Output the (x, y) coordinate of the center of the cell containing the given text.  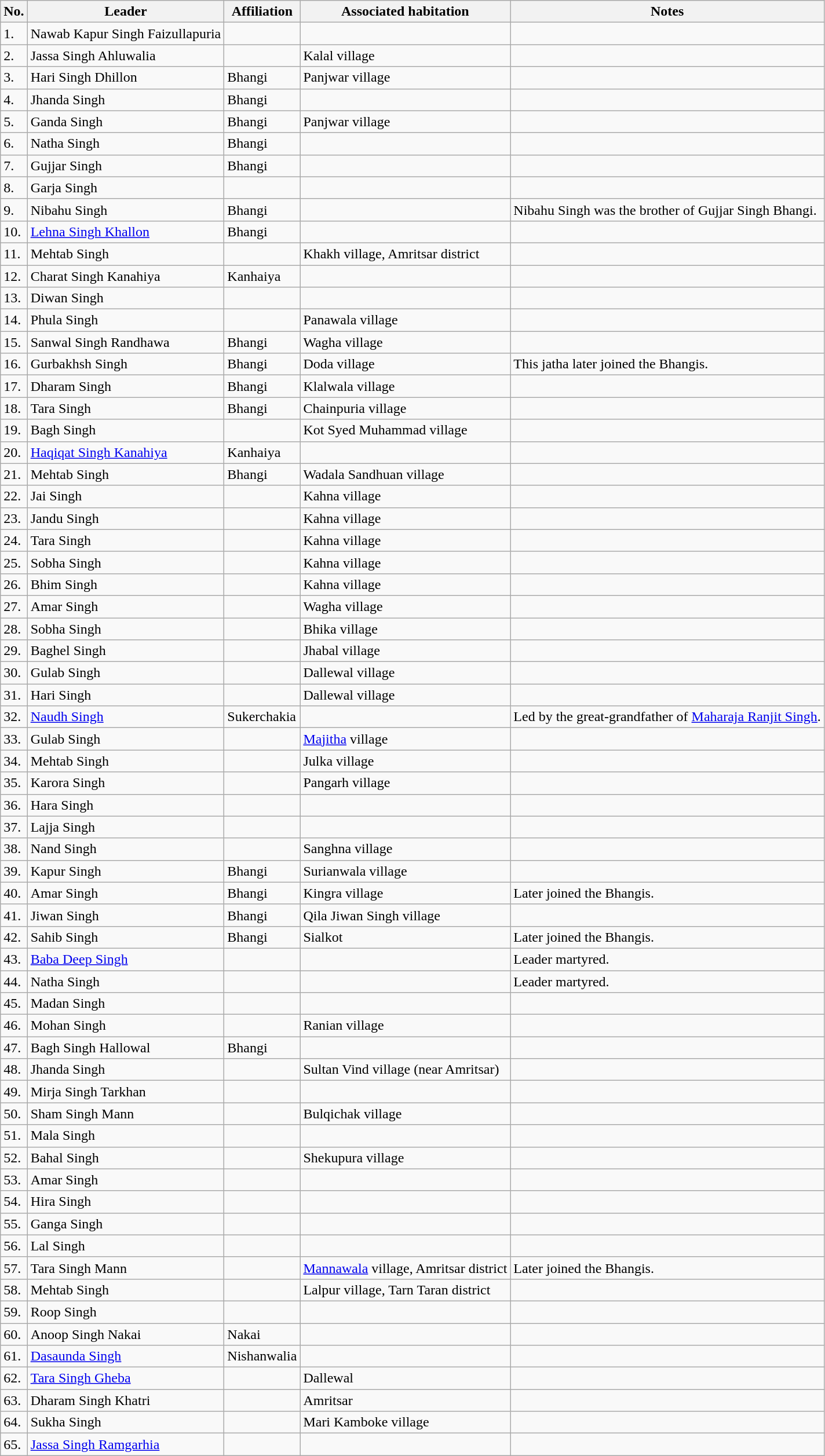
28. (14, 628)
Shekupura village (406, 1158)
48. (14, 1070)
Hari Singh Dhillon (126, 78)
65. (14, 1444)
Bagh Singh (126, 430)
51. (14, 1136)
Phula Singh (126, 320)
8. (14, 188)
Surianwala village (406, 871)
Diwan Singh (126, 298)
64. (14, 1422)
Nishanwalia (262, 1356)
Hari Singh (126, 695)
43. (14, 959)
49. (14, 1092)
33. (14, 739)
53. (14, 1180)
Tara Singh Gheba (126, 1378)
Ranian village (406, 1026)
Affiliation (262, 12)
11. (14, 254)
Nibahu Singh (126, 210)
Ganda Singh (126, 122)
32. (14, 717)
44. (14, 982)
56. (14, 1246)
Lalpur village, Tarn Taran district (406, 1290)
Hara Singh (126, 805)
Kalal village (406, 56)
Mannawala village, Amritsar district (406, 1268)
54. (14, 1202)
25. (14, 562)
Wadala Sandhuan village (406, 474)
Jhabal village (406, 651)
Dharam Singh (126, 386)
52. (14, 1158)
15. (14, 342)
Karora Singh (126, 783)
37. (14, 827)
Tara Singh Mann (126, 1268)
Dasaunda Singh (126, 1356)
Anoop Singh Nakai (126, 1334)
Jassa Singh Ramgarhia (126, 1444)
Kingra village (406, 893)
Baghel Singh (126, 651)
1. (14, 34)
45. (14, 1004)
Jandu Singh (126, 518)
Lehna Singh Khallon (126, 232)
Associated habitation (406, 12)
Hira Singh (126, 1202)
Ganga Singh (126, 1224)
34. (14, 761)
24. (14, 540)
Khakh village, Amritsar district (406, 254)
Lajja Singh (126, 827)
Bhim Singh (126, 584)
Sanghna village (406, 849)
Jassa Singh Ahluwalia (126, 56)
47. (14, 1048)
9. (14, 210)
Mari Kamboke village (406, 1422)
Sahib Singh (126, 937)
Leader (126, 12)
Nakai (262, 1334)
21. (14, 474)
Pangarh village (406, 783)
62. (14, 1378)
31. (14, 695)
Sukerchakia (262, 717)
27. (14, 606)
Gujjar Singh (126, 166)
Majitha village (406, 739)
Amritsar (406, 1400)
Lal Singh (126, 1246)
Garja Singh (126, 188)
38. (14, 849)
Bagh Singh Hallowal (126, 1048)
Sialkot (406, 937)
19. (14, 430)
42. (14, 937)
5. (14, 122)
Julka village (406, 761)
Charat Singh Kanahiya (126, 276)
Bulqichak village (406, 1114)
Dharam Singh Khatri (126, 1400)
Baba Deep Singh (126, 959)
Mala Singh (126, 1136)
This jatha later joined the Bhangis. (667, 364)
Nand Singh (126, 849)
23. (14, 518)
Sham Singh Mann (126, 1114)
63. (14, 1400)
36. (14, 805)
Sultan Vind village (near Amritsar) (406, 1070)
60. (14, 1334)
Mohan Singh (126, 1026)
40. (14, 893)
Nibahu Singh was the brother of Gujjar Singh Bhangi. (667, 210)
Notes (667, 12)
Jiwan Singh (126, 915)
Haqiqat Singh Kanahiya (126, 452)
57. (14, 1268)
Dallewal (406, 1378)
Kapur Singh (126, 871)
50. (14, 1114)
Qila Jiwan Singh village (406, 915)
Bahal Singh (126, 1158)
20. (14, 452)
Madan Singh (126, 1004)
Nawab Kapur Singh Faizullapuria (126, 34)
Gurbakhsh Singh (126, 364)
22. (14, 496)
13. (14, 298)
35. (14, 783)
3. (14, 78)
Sukha Singh (126, 1422)
41. (14, 915)
55. (14, 1224)
61. (14, 1356)
39. (14, 871)
Jai Singh (126, 496)
46. (14, 1026)
Led by the great-grandfather of Maharaja Ranjit Singh. (667, 717)
16. (14, 364)
7. (14, 166)
59. (14, 1312)
10. (14, 232)
No. (14, 12)
Chainpuria village (406, 408)
Roop Singh (126, 1312)
Doda village (406, 364)
17. (14, 386)
Naudh Singh (126, 717)
26. (14, 584)
Klalwala village (406, 386)
14. (14, 320)
Mirja Singh Tarkhan (126, 1092)
58. (14, 1290)
6. (14, 144)
Sanwal Singh Randhawa (126, 342)
4. (14, 100)
12. (14, 276)
Panawala village (406, 320)
18. (14, 408)
30. (14, 673)
Bhika village (406, 628)
29. (14, 651)
2. (14, 56)
Kot Syed Muhammad village (406, 430)
